Find where the given text appears and provide that cell's center as (x, y) coordinate. 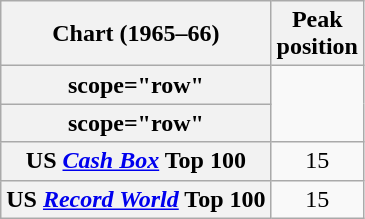
US Record World Top 100 (136, 199)
Peakposition (317, 34)
US Cash Box Top 100 (136, 161)
Chart (1965–66) (136, 34)
